Detect which cell encompasses the target text, then output its (X, Y) center coordinate. 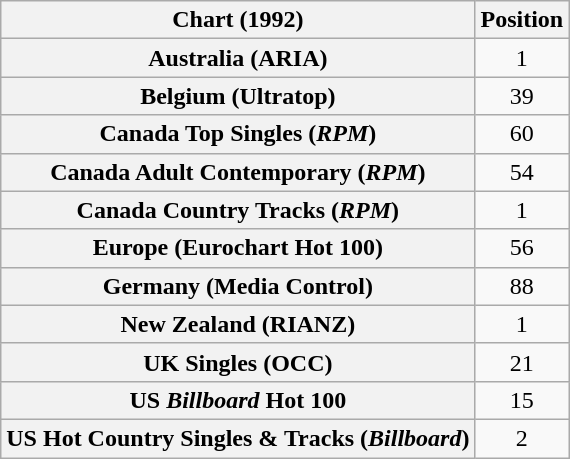
Europe (Eurochart Hot 100) (238, 248)
21 (522, 362)
39 (522, 96)
Position (522, 20)
Belgium (Ultratop) (238, 96)
2 (522, 438)
Australia (ARIA) (238, 58)
60 (522, 134)
Canada Adult Contemporary (RPM) (238, 172)
Canada Country Tracks (RPM) (238, 210)
Germany (Media Control) (238, 286)
88 (522, 286)
Chart (1992) (238, 20)
US Billboard Hot 100 (238, 400)
US Hot Country Singles & Tracks (Billboard) (238, 438)
54 (522, 172)
New Zealand (RIANZ) (238, 324)
15 (522, 400)
UK Singles (OCC) (238, 362)
Canada Top Singles (RPM) (238, 134)
56 (522, 248)
